Return the [X, Y] coordinate for the center point of the cell that contains the specified text.  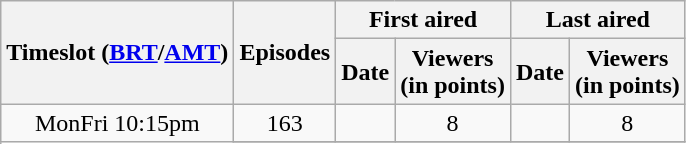
MonFri 10:15pm [118, 123]
Episodes [285, 52]
Last aired [598, 20]
Timeslot (BRT/AMT) [118, 52]
First aired [424, 20]
163 [285, 123]
